Scan for the cell matching the given text and deliver its (X, Y) coordinate at center. 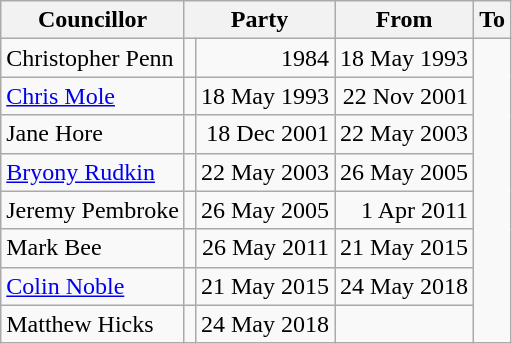
Chris Mole (93, 96)
1984 (264, 58)
Party (259, 20)
Colin Noble (93, 286)
Bryony Rudkin (93, 172)
Christopher Penn (93, 58)
Jane Hore (93, 134)
Councillor (93, 20)
From (404, 20)
22 Nov 2001 (404, 96)
26 May 2011 (264, 248)
1 Apr 2011 (404, 210)
Jeremy Pembroke (93, 210)
Mark Bee (93, 248)
18 Dec 2001 (264, 134)
Matthew Hicks (93, 324)
To (492, 20)
